From the cell containing the given text, extract its center point as (x, y) coordinate. 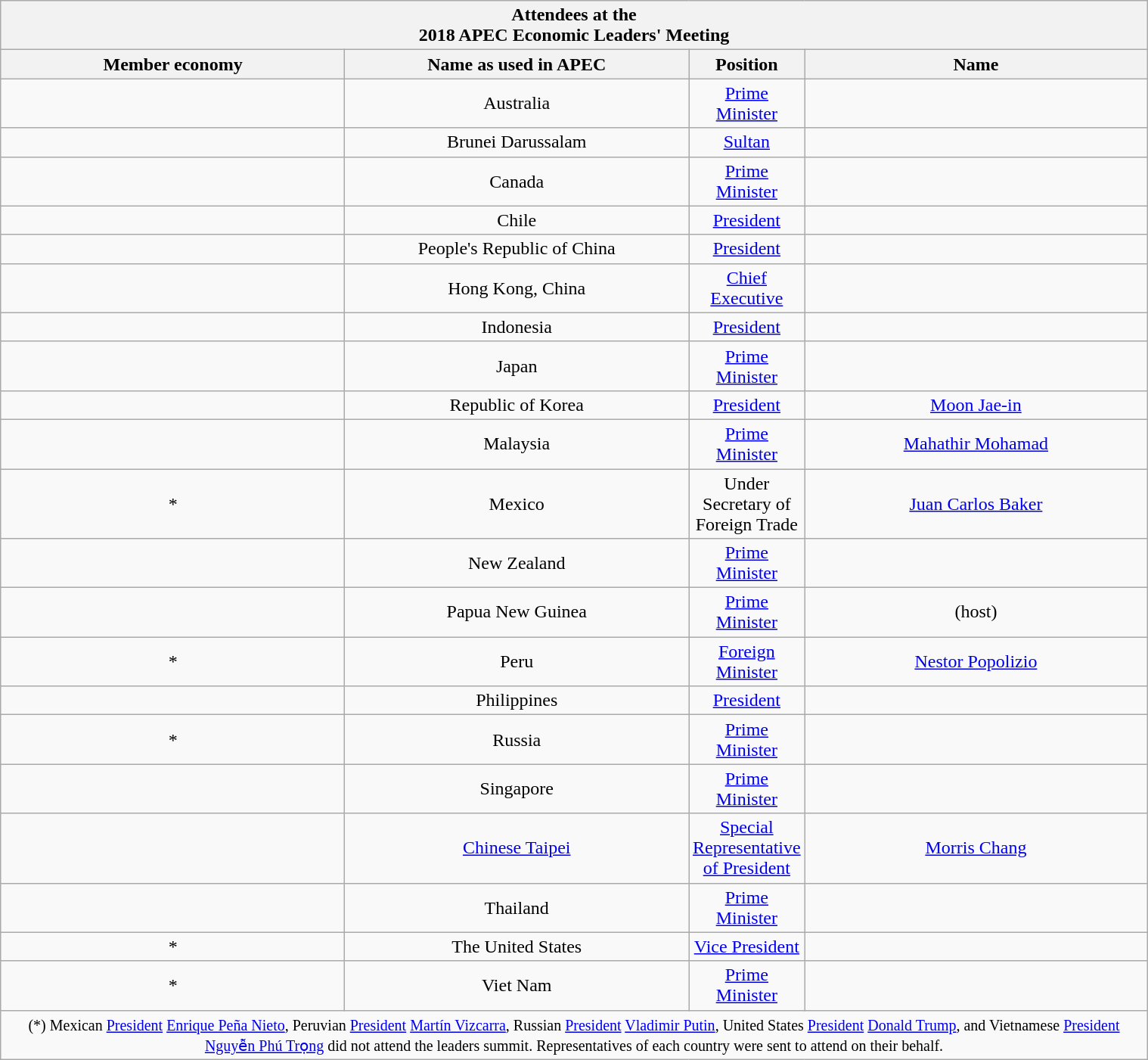
Chile (517, 220)
People's Republic of China (517, 249)
Under Secretary of Foreign Trade (746, 504)
Nestor Popolizio (976, 661)
Brunei Darussalam (517, 142)
Hong Kong, China (517, 288)
The United States (517, 947)
Position (746, 64)
Peru (517, 661)
Name as used in APEC (517, 64)
Singapore (517, 788)
Indonesia (517, 327)
Foreign Minister (746, 661)
Canada (517, 182)
Russia (517, 740)
Philippines (517, 701)
(host) (976, 613)
Chief Executive (746, 288)
New Zealand (517, 563)
Thailand (517, 908)
Papua New Guinea (517, 613)
Attendees at the2018 APEC Economic Leaders' Meeting (573, 26)
Mexico (517, 504)
Australia (517, 103)
Moon Jae-in (976, 405)
Morris Chang (976, 848)
Vice President (746, 947)
Sultan (746, 142)
Malaysia (517, 443)
Juan Carlos Baker (976, 504)
Mahathir Mohamad (976, 443)
Viet Nam (517, 985)
Name (976, 64)
Special Representative of President (746, 848)
Member economy (172, 64)
Japan (517, 366)
Republic of Korea (517, 405)
Chinese Taipei (517, 848)
